Determine the (X, Y) coordinate at the center of the cell enclosing the given text.  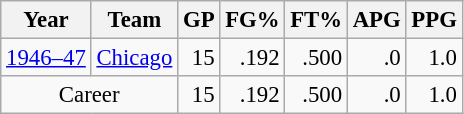
Chicago (134, 58)
APG (376, 20)
FT% (316, 20)
GP (199, 20)
Year (46, 20)
Career (90, 95)
FG% (252, 20)
Team (134, 20)
PPG (434, 20)
1946–47 (46, 58)
